Return [X, Y] of the center of cell containing provided text 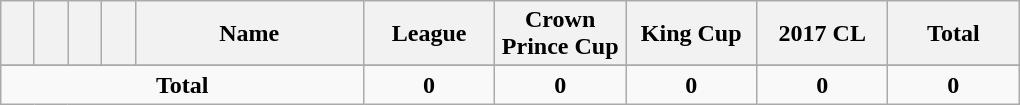
Name [250, 34]
King Cup [692, 34]
Crown Prince Cup [560, 34]
League [430, 34]
2017 CL [822, 34]
